Provide the (X, Y) coordinate of the cell's center where the given text is located.  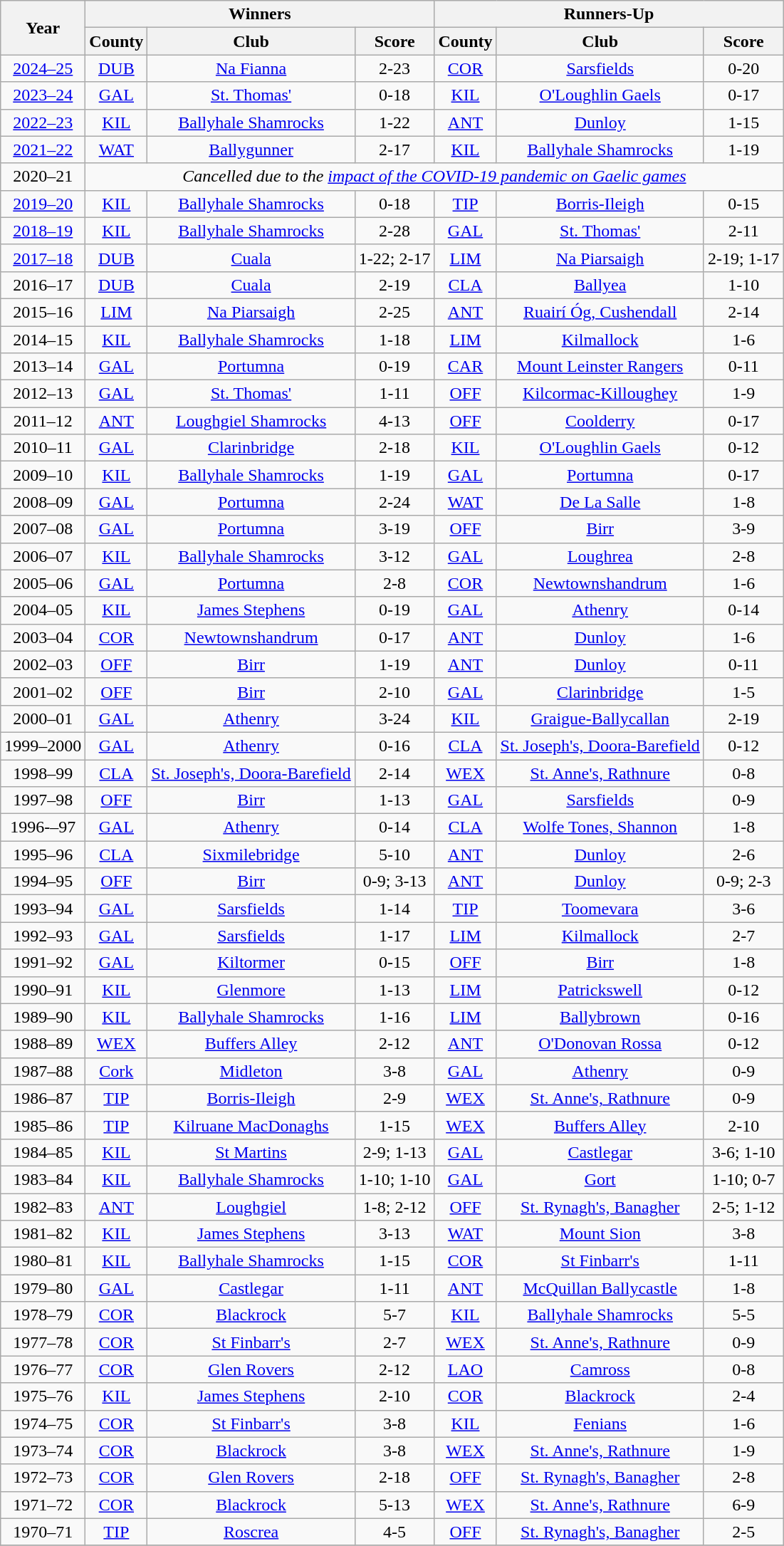
1983–84 (43, 1179)
Graigue-Ballycallan (600, 719)
O'Donovan Rossa (600, 1044)
1997–98 (43, 800)
Fenians (600, 1424)
1998–99 (43, 773)
Ballyea (600, 285)
5-13 (394, 1505)
Loughgiel Shamrocks (251, 421)
1-10 (743, 285)
Mount Sion (600, 1234)
Coolderry (600, 421)
1-8; 2-12 (394, 1207)
2008–09 (43, 502)
2017–18 (43, 258)
Cork (117, 1071)
Ballygunner (251, 150)
1996-–97 (43, 827)
2019–20 (43, 204)
2000–01 (43, 719)
2022–23 (43, 122)
2-9; 1-13 (394, 1152)
1-10; 0-7 (743, 1179)
2012–13 (43, 394)
2010–11 (43, 448)
2007–08 (43, 529)
Cancelled due to the impact of the COVID-19 pandemic on Gaelic games (434, 177)
Midleton (251, 1071)
0-20 (743, 68)
0-9; 2-3 (743, 882)
CAR (466, 367)
Ballybrown (600, 1017)
2-5 (743, 1532)
St Martins (251, 1152)
1988–89 (43, 1044)
Camross (600, 1369)
2011–12 (43, 421)
1974–75 (43, 1424)
Ruairí Óg, Cushendall (600, 312)
1-5 (743, 691)
1981–82 (43, 1234)
2014–15 (43, 340)
Glenmore (251, 990)
1-10; 1-10 (394, 1179)
Toomevara (600, 909)
1993–94 (43, 909)
6-9 (743, 1505)
Kilruane MacDonaghs (251, 1125)
3-19 (394, 529)
1975–76 (43, 1396)
3-6; 1-10 (743, 1152)
Mount Leinster Rangers (600, 367)
De La Salle (600, 502)
1977–78 (43, 1342)
1979–80 (43, 1288)
2020–21 (43, 177)
1-18 (394, 340)
1986–87 (43, 1098)
2021–22 (43, 150)
2015–16 (43, 312)
2001–02 (43, 691)
2-9 (394, 1098)
5-10 (394, 855)
3-13 (394, 1234)
1999–2000 (43, 746)
0-9; 3-13 (394, 882)
1991–92 (43, 963)
Na Fianna (251, 68)
2018–19 (43, 231)
1971–72 (43, 1505)
5-5 (743, 1315)
Year (43, 28)
Winners (260, 14)
1982–83 (43, 1207)
1987–88 (43, 1071)
Wolfe Tones, Shannon (600, 827)
4-13 (394, 421)
2-25 (394, 312)
3-12 (394, 556)
Runners-Up (609, 14)
2005–06 (43, 583)
3-24 (394, 719)
Gort (600, 1179)
2-6 (743, 855)
1994–95 (43, 882)
1-17 (394, 936)
2-17 (394, 150)
2009–10 (43, 475)
1989–90 (43, 1017)
1-14 (394, 909)
1978–79 (43, 1315)
1972–73 (43, 1478)
2-11 (743, 231)
3-6 (743, 909)
LAO (466, 1369)
2004–05 (43, 610)
1973–74 (43, 1451)
1990–91 (43, 990)
2-23 (394, 68)
McQuillan Ballycastle (600, 1288)
2002–03 (43, 664)
2016–17 (43, 285)
1970–71 (43, 1532)
Patrickswell (600, 990)
1984–85 (43, 1152)
1-16 (394, 1017)
1980–81 (43, 1261)
2-28 (394, 231)
2006–07 (43, 556)
1985–86 (43, 1125)
Sixmilebridge (251, 855)
Kilcormac-Killoughey (600, 394)
Kiltormer (251, 963)
Loughgiel (251, 1207)
2024–25 (43, 68)
2013–14 (43, 367)
1-22 (394, 122)
4-5 (394, 1532)
1-22; 2-17 (394, 258)
2003–04 (43, 637)
2-5; 1-12 (743, 1207)
Roscrea (251, 1532)
1992–93 (43, 936)
Loughrea (600, 556)
5-7 (394, 1315)
2023–24 (43, 95)
2-4 (743, 1396)
2-24 (394, 502)
1995–96 (43, 855)
3-9 (743, 529)
2-19; 1-17 (743, 258)
1976–77 (43, 1369)
